Identify which cell holds the provided text, then report its (x, y) central coordinate. 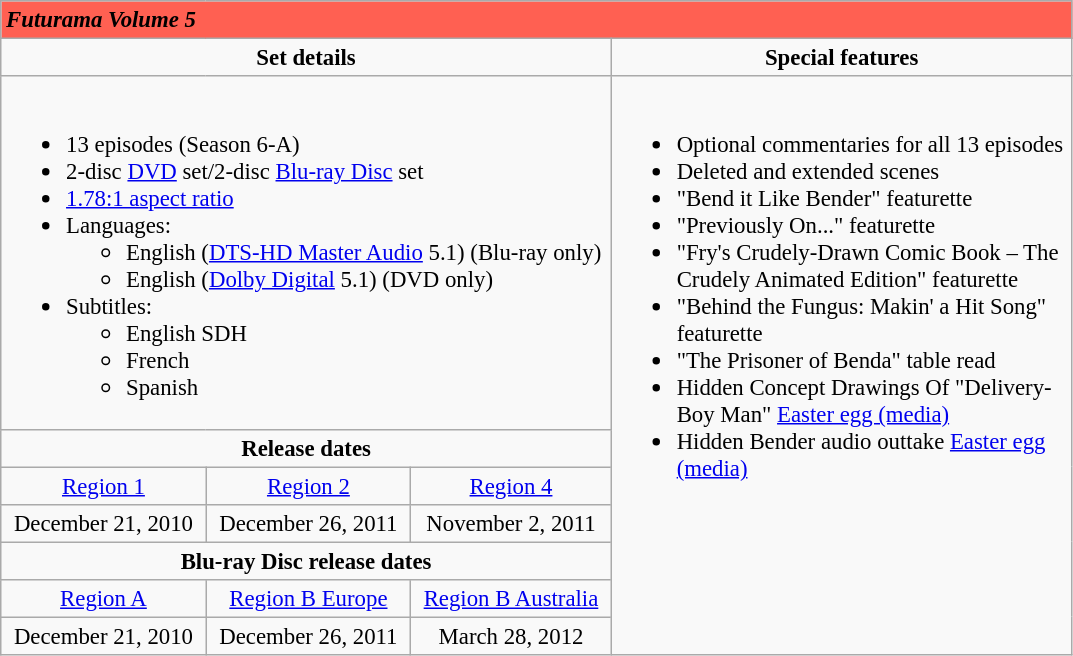
Region 1 (104, 486)
Release dates (306, 448)
November 2, 2011 (512, 523)
Blu-ray Disc release dates (306, 561)
March 28, 2012 (512, 636)
Region A (104, 599)
Region 2 (308, 486)
Futurama Volume 5 (536, 20)
Set details (306, 58)
Region B Europe (308, 599)
Region B Australia (512, 599)
Region 4 (512, 486)
Special features (842, 58)
